Extract the (X, Y) coordinate from the center of the cell holding the provided text.  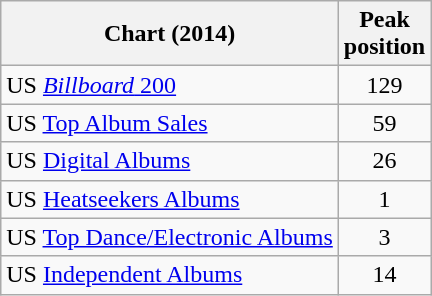
US Heatseekers Albums (170, 199)
US Digital Albums (170, 161)
59 (384, 123)
US Top Album Sales (170, 123)
1 (384, 199)
129 (384, 85)
Peakposition (384, 34)
US Billboard 200 (170, 85)
14 (384, 275)
3 (384, 237)
Chart (2014) (170, 34)
US Independent Albums (170, 275)
26 (384, 161)
US Top Dance/Electronic Albums (170, 237)
